Scan for the cell matching the given text and deliver its [X, Y] coordinate at center. 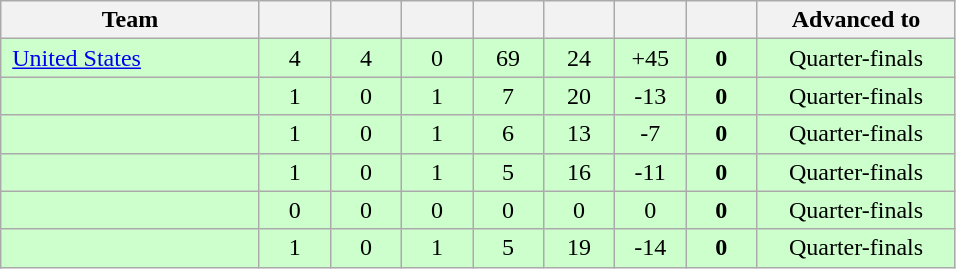
Team [130, 20]
16 [580, 172]
-11 [650, 172]
7 [508, 96]
69 [508, 58]
-7 [650, 134]
+45 [650, 58]
13 [580, 134]
Advanced to [856, 20]
United States [130, 58]
-13 [650, 96]
19 [580, 248]
6 [508, 134]
-14 [650, 248]
24 [580, 58]
20 [580, 96]
